Determine the [X, Y] coordinate at the center of the cell enclosing the given text.  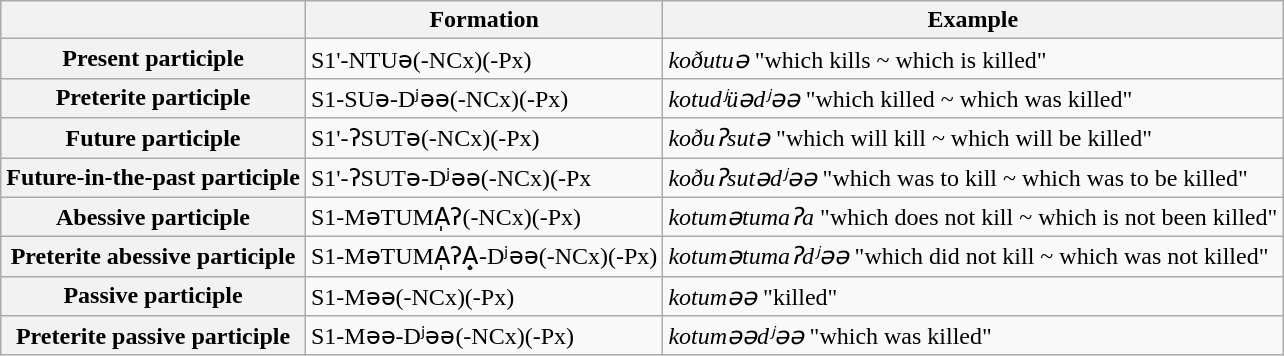
S1-Məə-Dʲəə(-NCx)(-Px) [484, 336]
Formation [484, 20]
kotudʲüədʲəə "which killed ~ which was killed" [973, 98]
Future-in-the-past participle [154, 178]
kotuməə "killed" [973, 296]
S1-SUə-Dʲəə(-NCx)(-Px) [484, 98]
Preterite passive participle [154, 336]
Future participle [154, 138]
kotuməədʲəə "which was killed" [973, 336]
koðuʔsutə "which will kill ~ which will be killed" [973, 138]
Preterite participle [154, 98]
Preterite abessive participle [154, 257]
S1-MəTUMA̩ʔ(-NCx)(-Px) [484, 217]
koðutuə "which kills ~ which is killed" [973, 59]
kotumətumaʔa "which does not kill ~ which is not been killed" [973, 217]
S1'-ʔSUTə-Dʲəə(-NCx)(-Px [484, 178]
koðuʔsutədʲəə "which was to kill ~ which was to be killed" [973, 178]
S1-MəTUMA̩ʔA̩̥-Dʲəə(-NCx)(-Px) [484, 257]
S1-Məə(-NCx)(-Px) [484, 296]
Passive participle [154, 296]
S1'-ʔSUTə(-NCx)(-Px) [484, 138]
kotumətumaʔdʲəə "which did not kill ~ which was not killed" [973, 257]
Present participle [154, 59]
Example [973, 20]
S1'-NTUə(-NCx)(-Px) [484, 59]
Abessive participle [154, 217]
